From the cell containing the given text, extract its center point as [x, y] coordinate. 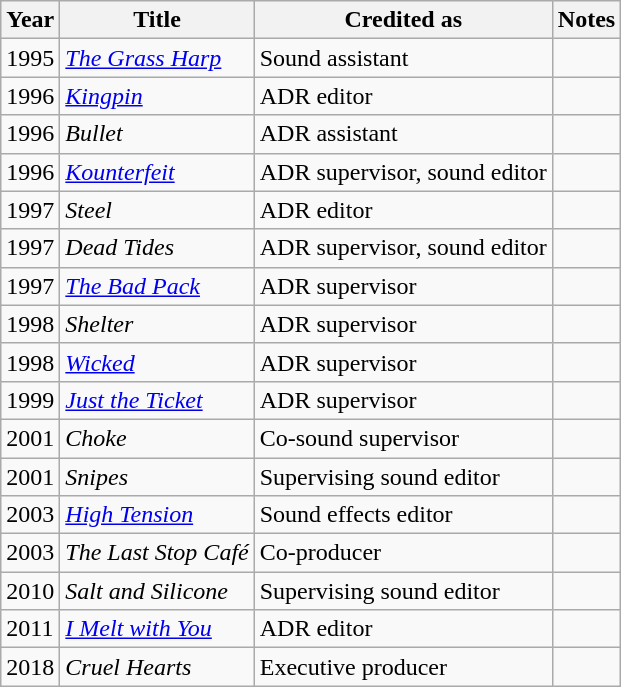
Choke [157, 438]
2011 [30, 629]
2010 [30, 591]
Co-producer [403, 553]
2018 [30, 667]
Snipes [157, 477]
The Last Stop Café [157, 553]
Wicked [157, 362]
ADR assistant [403, 134]
Salt and Silicone [157, 591]
Steel [157, 210]
Year [30, 20]
Sound effects editor [403, 515]
Shelter [157, 324]
Cruel Hearts [157, 667]
Executive producer [403, 667]
The Grass Harp [157, 58]
Sound assistant [403, 58]
Bullet [157, 134]
High Tension [157, 515]
1995 [30, 58]
Just the Ticket [157, 400]
Kingpin [157, 96]
Title [157, 20]
Notes [586, 20]
Kounterfeit [157, 172]
Credited as [403, 20]
The Bad Pack [157, 286]
I Melt with You [157, 629]
1999 [30, 400]
Dead Tides [157, 248]
Co-sound supervisor [403, 438]
